Extract the (x, y) coordinate from the center of the cell holding the provided text.  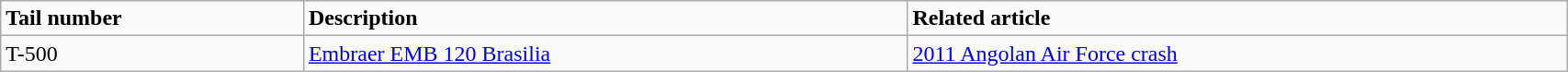
Embraer EMB 120 Brasilia (604, 54)
Tail number (152, 18)
Related article (1237, 18)
Description (604, 18)
T-500 (152, 54)
2011 Angolan Air Force crash (1237, 54)
